Scan for the cell matching the given text and deliver its (x, y) coordinate at center. 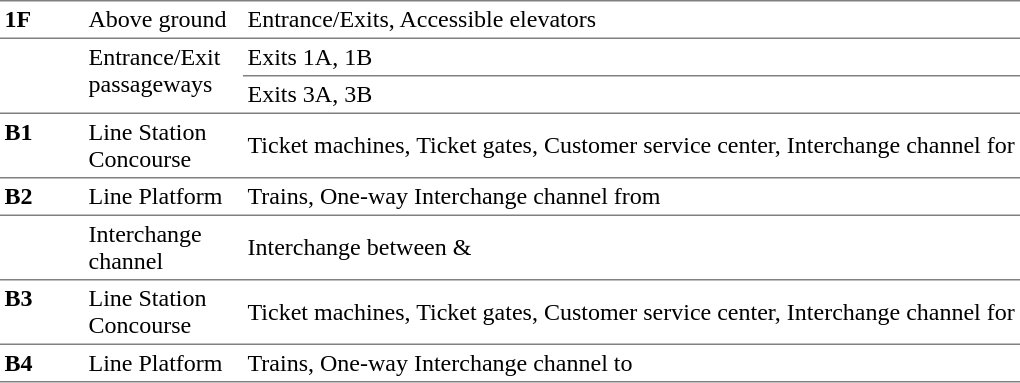
Exits 3A, 3B (631, 95)
B4 (42, 364)
B2 (42, 197)
Entrance/Exit passageways (164, 76)
Interchange between & (631, 248)
Interchange channel (164, 248)
Above ground (164, 20)
Trains, One-way Interchange channel from (631, 197)
Exits 1A, 1B (631, 58)
B3 (42, 312)
B1 (42, 146)
Entrance/Exits, Accessible elevators (510, 20)
1F (42, 20)
Trains, One-way Interchange channel to (631, 364)
